Scan for the cell matching the given text and deliver its [x, y] coordinate at center. 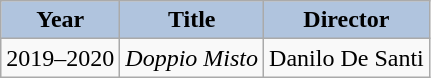
2019–2020 [60, 58]
Title [192, 20]
Year [60, 20]
Danilo De Santi [347, 58]
Doppio Misto [192, 58]
Director [347, 20]
